Return the [X, Y] coordinate for the center point of the cell that contains the specified text.  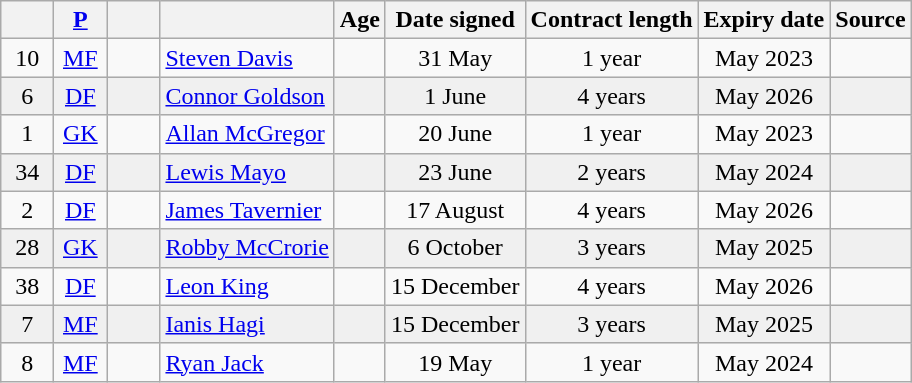
P [80, 20]
Ryan Jack [247, 362]
James Tavernier [247, 210]
Allan McGregor [247, 134]
17 August [455, 210]
20 June [455, 134]
2 [28, 210]
Expiry date [764, 20]
1 June [455, 96]
10 [28, 58]
Leon King [247, 286]
19 May [455, 362]
7 [28, 324]
6 [28, 96]
Robby McCrorie [247, 248]
6 October [455, 248]
8 [28, 362]
1 [28, 134]
28 [28, 248]
Contract length [612, 20]
Age [360, 20]
Lewis Mayo [247, 172]
31 May [455, 58]
Source [870, 20]
Connor Goldson [247, 96]
38 [28, 286]
34 [28, 172]
Ianis Hagi [247, 324]
Steven Davis [247, 58]
2 years [612, 172]
23 June [455, 172]
Date signed [455, 20]
